Scan for the cell matching the given text and deliver its (X, Y) coordinate at center. 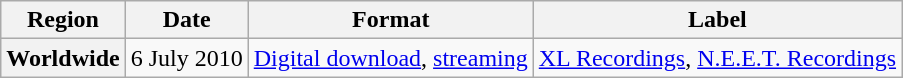
Label (717, 20)
Worldwide (63, 58)
6 July 2010 (186, 58)
XL Recordings, N.E.E.T. Recordings (717, 58)
Date (186, 20)
Digital download, streaming (390, 58)
Region (63, 20)
Format (390, 20)
